Search for the cell housing the specified text and yield its (X, Y) center coordinate. 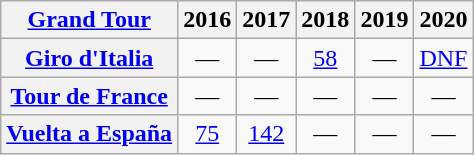
58 (326, 58)
Giro d'Italia (90, 58)
2020 (444, 20)
75 (208, 134)
2016 (208, 20)
142 (266, 134)
Grand Tour (90, 20)
2019 (384, 20)
Vuelta a España (90, 134)
DNF (444, 58)
Tour de France (90, 96)
2017 (266, 20)
2018 (326, 20)
